Extract the [x, y] coordinate from the center of the cell holding the provided text.  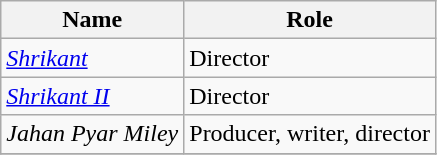
Name [92, 20]
Jahan Pyar Miley [92, 134]
Producer, writer, director [310, 134]
Shrikant [92, 58]
Role [310, 20]
Shrikant II [92, 96]
